For the text-containing cell, return its midpoint in (x, y) coordinate format. 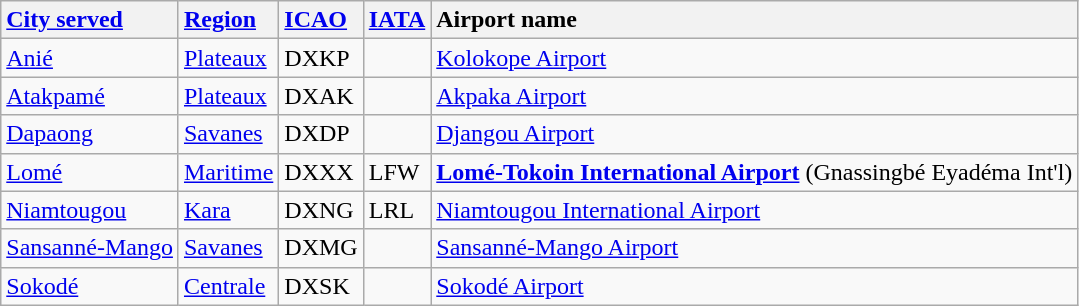
Sansanné-Mango (90, 248)
Atakpamé (90, 96)
DXSK (321, 286)
Airport name (754, 20)
Niamtougou International Airport (754, 210)
Kara (228, 210)
Region (228, 20)
LFW (397, 172)
Sokodé Airport (754, 286)
City served (90, 20)
LRL (397, 210)
Niamtougou (90, 210)
IATA (397, 20)
Maritime (228, 172)
ICAO (321, 20)
Sansanné-Mango Airport (754, 248)
Centrale (228, 286)
Lomé (90, 172)
Sokodé (90, 286)
Lomé-Tokoin International Airport (Gnassingbé Eyadéma Int'l) (754, 172)
Akpaka Airport (754, 96)
DXNG (321, 210)
DXDP (321, 134)
DXMG (321, 248)
Anié (90, 58)
Kolokope Airport (754, 58)
Djangou Airport (754, 134)
DXXX (321, 172)
Dapaong (90, 134)
DXAK (321, 96)
DXKP (321, 58)
